Return the (x, y) coordinate for the center point of the cell that contains the specified text.  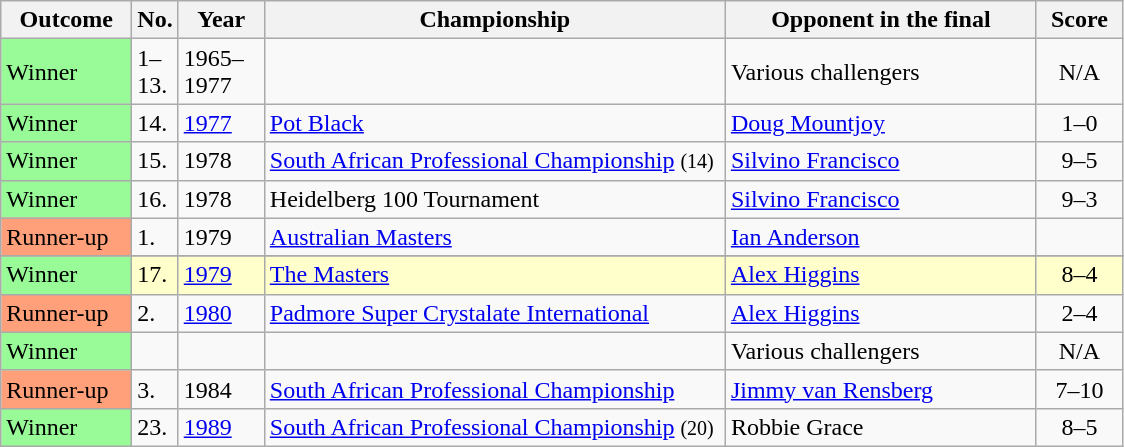
Padmore Super Crystalate International (494, 313)
South African Professional Championship (494, 389)
1977 (221, 123)
1984 (221, 389)
2. (155, 313)
Robbie Grace (880, 427)
8–4 (1079, 275)
17. (155, 275)
7–10 (1079, 389)
Heidelberg 100 Tournament (494, 199)
Year (221, 20)
15. (155, 161)
Australian Masters (494, 237)
Jimmy van Rensberg (880, 389)
3. (155, 389)
2–4 (1079, 313)
8–5 (1079, 427)
Championship (494, 20)
Outcome (66, 20)
1989 (221, 427)
1980 (221, 313)
Score (1079, 20)
9–5 (1079, 161)
9–3 (1079, 199)
16. (155, 199)
Opponent in the final (880, 20)
Doug Mountjoy (880, 123)
14. (155, 123)
1. (155, 237)
1965–1977 (221, 72)
Ian Anderson (880, 237)
1–0 (1079, 123)
South African Professional Championship (20) (494, 427)
1–13. (155, 72)
23. (155, 427)
Pot Black (494, 123)
No. (155, 20)
The Masters (494, 275)
South African Professional Championship (14) (494, 161)
